Scan for the cell matching the given text and deliver its [X, Y] coordinate at center. 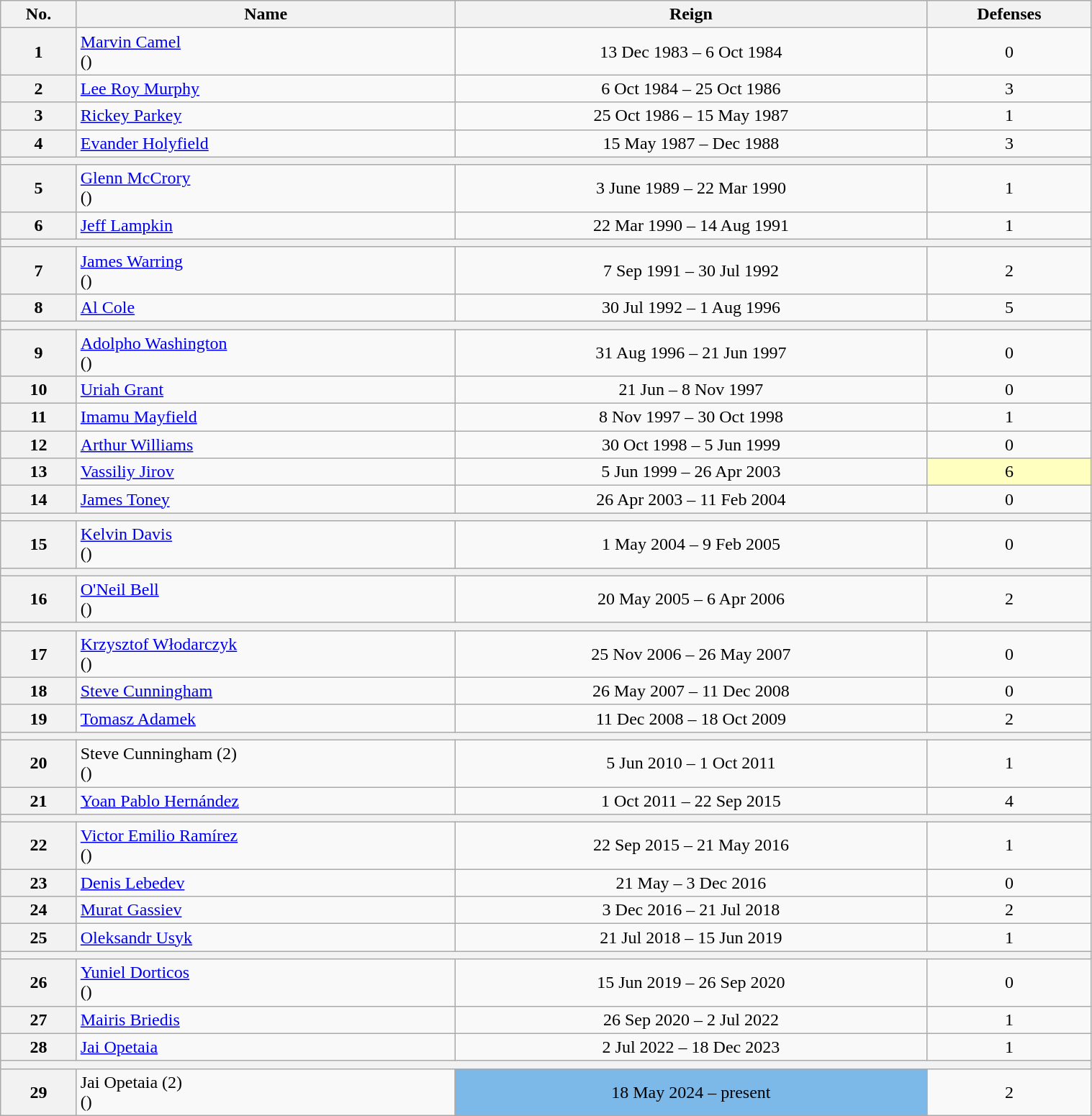
7 [39, 271]
13 [39, 472]
21 May – 3 Dec 2016 [691, 883]
19 [39, 718]
26 [39, 983]
13 Dec 1983 – 6 Oct 1984 [691, 52]
Tomasz Adamek [266, 718]
Marvin Camel() [266, 52]
Lee Roy Murphy [266, 89]
18 [39, 691]
25 Nov 2006 – 26 May 2007 [691, 653]
25 [39, 938]
Name [266, 14]
5 Jun 1999 – 26 Apr 2003 [691, 472]
9 [39, 353]
Jai Opetaia [266, 1047]
30 Jul 1992 – 1 Aug 1996 [691, 307]
5 Jun 2010 – 1 Oct 2011 [691, 763]
8 Nov 1997 – 30 Oct 1998 [691, 417]
29 [39, 1092]
Rickey Parkey [266, 116]
21 Jul 2018 – 15 Jun 2019 [691, 938]
27 [39, 1020]
17 [39, 653]
Yoan Pablo Hernández [266, 801]
2 Jul 2022 – 18 Dec 2023 [691, 1047]
16 [39, 599]
3 June 1989 – 22 Mar 1990 [691, 189]
Oleksandr Usyk [266, 938]
22 Sep 2015 – 21 May 2016 [691, 846]
Uriah Grant [266, 390]
20 May 2005 – 6 Apr 2006 [691, 599]
Evander Holyfield [266, 143]
23 [39, 883]
6 Oct 1984 – 25 Oct 1986 [691, 89]
Adolpho Washington() [266, 353]
8 [39, 307]
26 Sep 2020 – 2 Jul 2022 [691, 1020]
Imamu Mayfield [266, 417]
11 Dec 2008 – 18 Oct 2009 [691, 718]
Glenn McCrory() [266, 189]
Jeff Lampkin [266, 225]
O'Neil Bell() [266, 599]
Krzysztof Włodarczyk() [266, 653]
11 [39, 417]
Murat Gassiev [266, 910]
22 [39, 846]
Mairis Briedis [266, 1020]
31 Aug 1996 – 21 Jun 1997 [691, 353]
Kelvin Davis() [266, 544]
3 Dec 2016 – 21 Jul 2018 [691, 910]
26 Apr 2003 – 11 Feb 2004 [691, 499]
7 Sep 1991 – 30 Jul 1992 [691, 271]
1 May 2004 – 9 Feb 2005 [691, 544]
Jai Opetaia (2)() [266, 1092]
Victor Emilio Ramírez() [266, 846]
30 Oct 1998 – 5 Jun 1999 [691, 445]
James Toney [266, 499]
15 May 1987 – Dec 1988 [691, 143]
28 [39, 1047]
Defenses [1009, 14]
24 [39, 910]
14 [39, 499]
18 May 2024 – present [691, 1092]
21 Jun – 8 Nov 1997 [691, 390]
James Warring() [266, 271]
Denis Lebedev [266, 883]
15 [39, 544]
22 Mar 1990 – 14 Aug 1991 [691, 225]
Reign [691, 14]
Steve Cunningham (2) () [266, 763]
Vassiliy Jirov [266, 472]
12 [39, 445]
21 [39, 801]
No. [39, 14]
15 Jun 2019 – 26 Sep 2020 [691, 983]
Arthur Williams [266, 445]
26 May 2007 – 11 Dec 2008 [691, 691]
25 Oct 1986 – 15 May 1987 [691, 116]
Al Cole [266, 307]
Steve Cunningham [266, 691]
20 [39, 763]
Yuniel Dorticos() [266, 983]
10 [39, 390]
1 Oct 2011 – 22 Sep 2015 [691, 801]
